Return the [x, y] coordinate for the center point of the cell that contains the specified text.  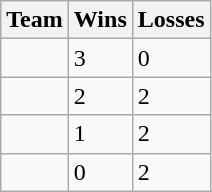
Wins [100, 20]
3 [100, 58]
Losses [171, 20]
1 [100, 134]
Team [35, 20]
